Return the (X, Y) coordinate for the center point of the cell that contains the specified text.  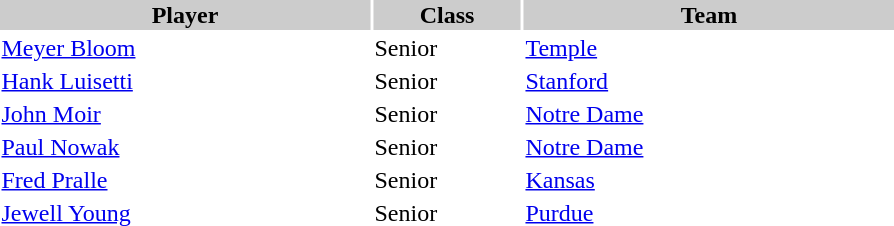
Hank Luisetti (185, 81)
Fred Pralle (185, 180)
John Moir (185, 114)
Temple (709, 48)
Stanford (709, 81)
Player (185, 15)
Meyer Bloom (185, 48)
Team (709, 15)
Class (447, 15)
Kansas (709, 180)
Paul Nowak (185, 147)
